Provide the [X, Y] coordinate of the cell's center where the given text is located.  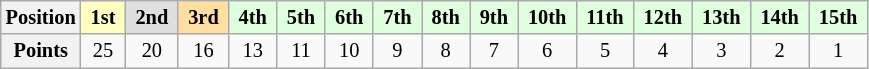
10th [547, 17]
5 [604, 51]
20 [152, 51]
13th [721, 17]
1st [104, 17]
4 [663, 51]
7 [494, 51]
2 [779, 51]
6th [349, 17]
4th [253, 17]
Points [41, 51]
16 [203, 51]
7th [397, 17]
1 [838, 51]
25 [104, 51]
3rd [203, 17]
10 [349, 51]
9 [397, 51]
14th [779, 17]
2nd [152, 17]
15th [838, 17]
11th [604, 17]
3 [721, 51]
8th [446, 17]
11 [301, 51]
6 [547, 51]
Position [41, 17]
8 [446, 51]
9th [494, 17]
12th [663, 17]
5th [301, 17]
13 [253, 51]
